Search for the cell housing the specified text and yield its [X, Y] center coordinate. 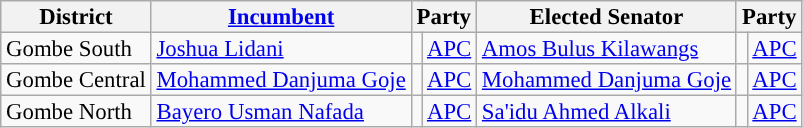
Incumbent [281, 17]
Gombe Central [76, 80]
Bayero Usman Nafada [281, 112]
Sa'idu Ahmed Alkali [607, 112]
Gombe North [76, 112]
Joshua Lidani [281, 49]
Gombe South [76, 49]
District [76, 17]
Elected Senator [607, 17]
Amos Bulus Kilawangs [607, 49]
